Detect which cell encompasses the target text, then output its (x, y) center coordinate. 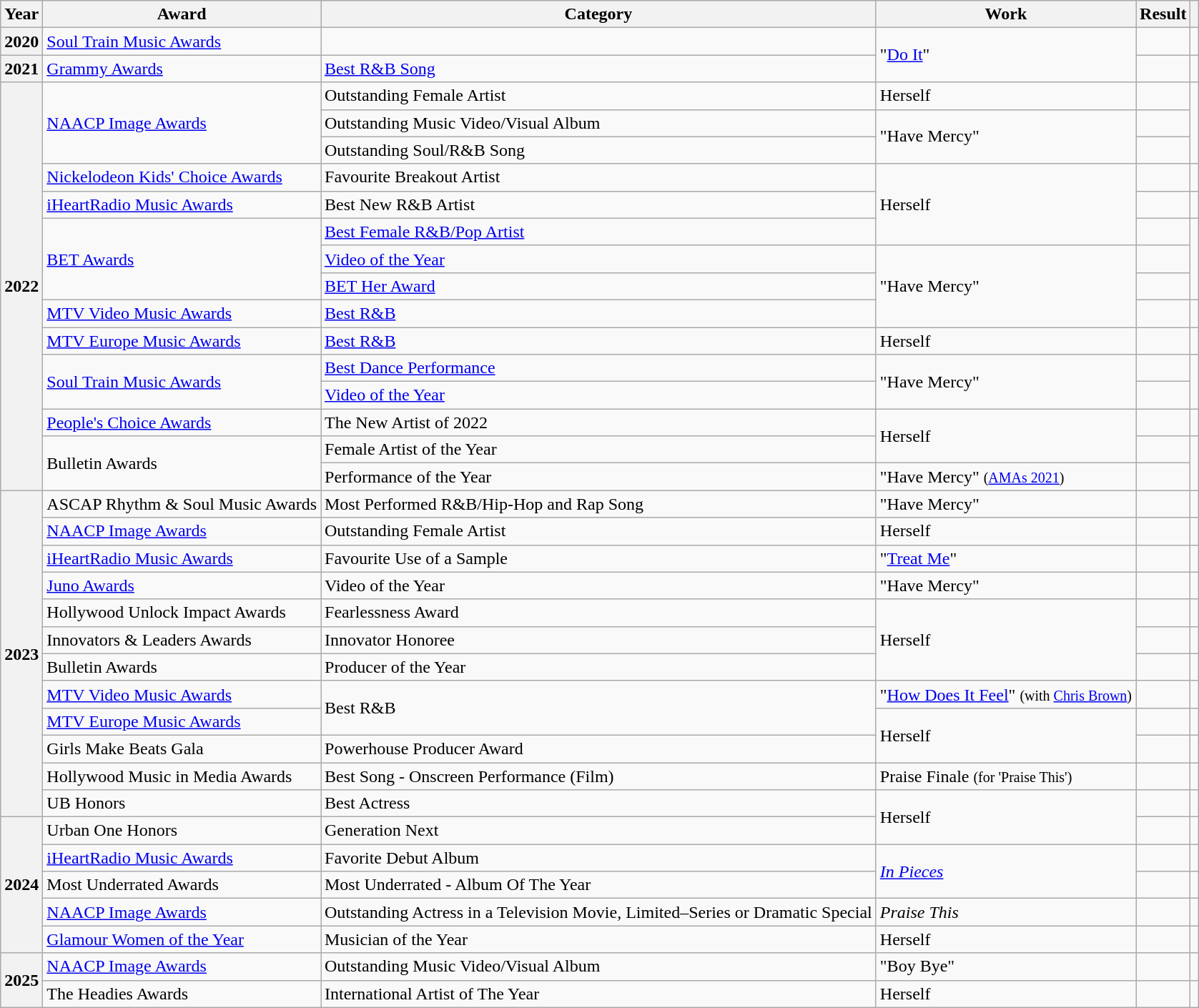
Glamour Women of the Year (182, 939)
Producer of the Year (598, 667)
Best R&B Song (598, 69)
Powerhouse Producer Award (598, 748)
Result (1163, 14)
"Have Mercy" (AMAs 2021) (1005, 477)
2024 (21, 885)
Best Dance Performance (598, 368)
Category (598, 14)
Generation Next (598, 831)
Outstanding Actress in a Television Movie, Limited–Series or Dramatic Special (598, 912)
BET Awards (182, 259)
Best Song - Onscreen Performance (Film) (598, 776)
Grammy Awards (182, 69)
Most Performed R&B/Hip-Hop and Rap Song (598, 504)
Most Underrated Awards (182, 885)
In Pieces (1005, 871)
The New Artist of 2022 (598, 423)
Praise This (1005, 912)
Favourite Use of a Sample (598, 558)
The Headies Awards (182, 994)
2020 (21, 41)
"Treat Me" (1005, 558)
Musician of the Year (598, 939)
Favorite Debut Album (598, 858)
2023 (21, 653)
Female Artist of the Year (598, 450)
Best Actress (598, 804)
"How Does It Feel" (with Chris Brown) (1005, 694)
"Boy Bye" (1005, 967)
Year (21, 14)
Best New R&B Artist (598, 204)
Juno Awards (182, 585)
Performance of the Year (598, 477)
Most Underrated - Album Of The Year (598, 885)
Award (182, 14)
International Artist of The Year (598, 994)
Hollywood Unlock Impact Awards (182, 613)
Nickelodeon Kids' Choice Awards (182, 177)
Innovators & Leaders Awards (182, 640)
Urban One Honors (182, 831)
BET Her Award (598, 286)
Outstanding Soul/R&B Song (598, 150)
Girls Make Beats Gala (182, 748)
2022 (21, 286)
UB Honors (182, 804)
Praise Finale (for 'Praise This') (1005, 776)
Fearlessness Award (598, 613)
"Do It" (1005, 55)
People's Choice Awards (182, 423)
2025 (21, 980)
Favourite Breakout Artist (598, 177)
Hollywood Music in Media Awards (182, 776)
Innovator Honoree (598, 640)
ASCAP Rhythm & Soul Music Awards (182, 504)
Work (1005, 14)
Best Female R&B/Pop Artist (598, 232)
2021 (21, 69)
